For the text-containing cell, return its midpoint in [X, Y] coordinate format. 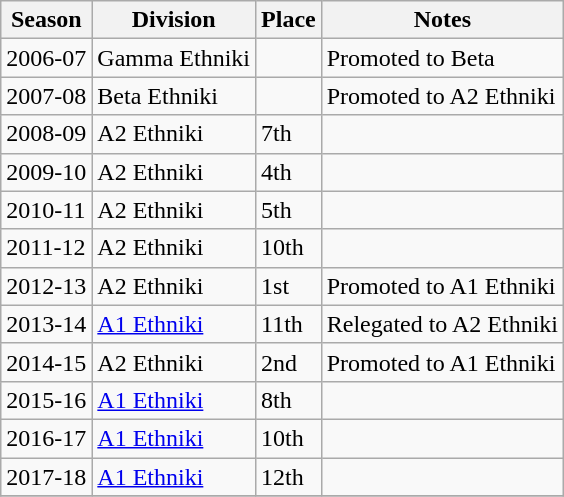
Place [289, 20]
2011-12 [46, 248]
11th [289, 324]
2007-08 [46, 96]
4th [289, 172]
2012-13 [46, 286]
2017-18 [46, 477]
Promoted to A2 Ethniki [442, 96]
Gamma Ethniki [174, 58]
Division [174, 20]
Beta Ethniki [174, 96]
Relegated to A2 Ethniki [442, 324]
2006-07 [46, 58]
2014-15 [46, 362]
Notes [442, 20]
Promoted to Beta [442, 58]
5th [289, 210]
2009-10 [46, 172]
12th [289, 477]
2013-14 [46, 324]
8th [289, 400]
2nd [289, 362]
2016-17 [46, 438]
2008-09 [46, 134]
1st [289, 286]
2010-11 [46, 210]
7th [289, 134]
2015-16 [46, 400]
Season [46, 20]
